Search for the cell housing the specified text and yield its [X, Y] center coordinate. 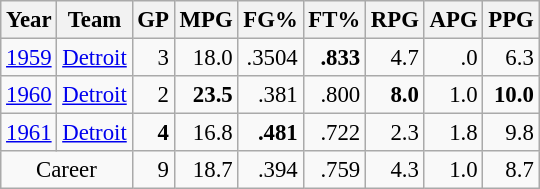
23.5 [206, 95]
.394 [270, 170]
1.8 [454, 133]
18.7 [206, 170]
2 [153, 95]
FG% [270, 20]
.481 [270, 133]
2.3 [396, 133]
3 [153, 58]
4.7 [396, 58]
.833 [334, 58]
16.8 [206, 133]
9 [153, 170]
1959 [29, 58]
4 [153, 133]
1961 [29, 133]
.3504 [270, 58]
8.7 [511, 170]
RPG [396, 20]
GP [153, 20]
8.0 [396, 95]
.800 [334, 95]
FT% [334, 20]
Team [94, 20]
APG [454, 20]
Career [66, 170]
.0 [454, 58]
9.8 [511, 133]
MPG [206, 20]
.759 [334, 170]
6.3 [511, 58]
Year [29, 20]
.381 [270, 95]
10.0 [511, 95]
18.0 [206, 58]
PPG [511, 20]
.722 [334, 133]
4.3 [396, 170]
1960 [29, 95]
